Pinpoint the cell where the given text exists, returning its (X, Y) midpoint coordinate. 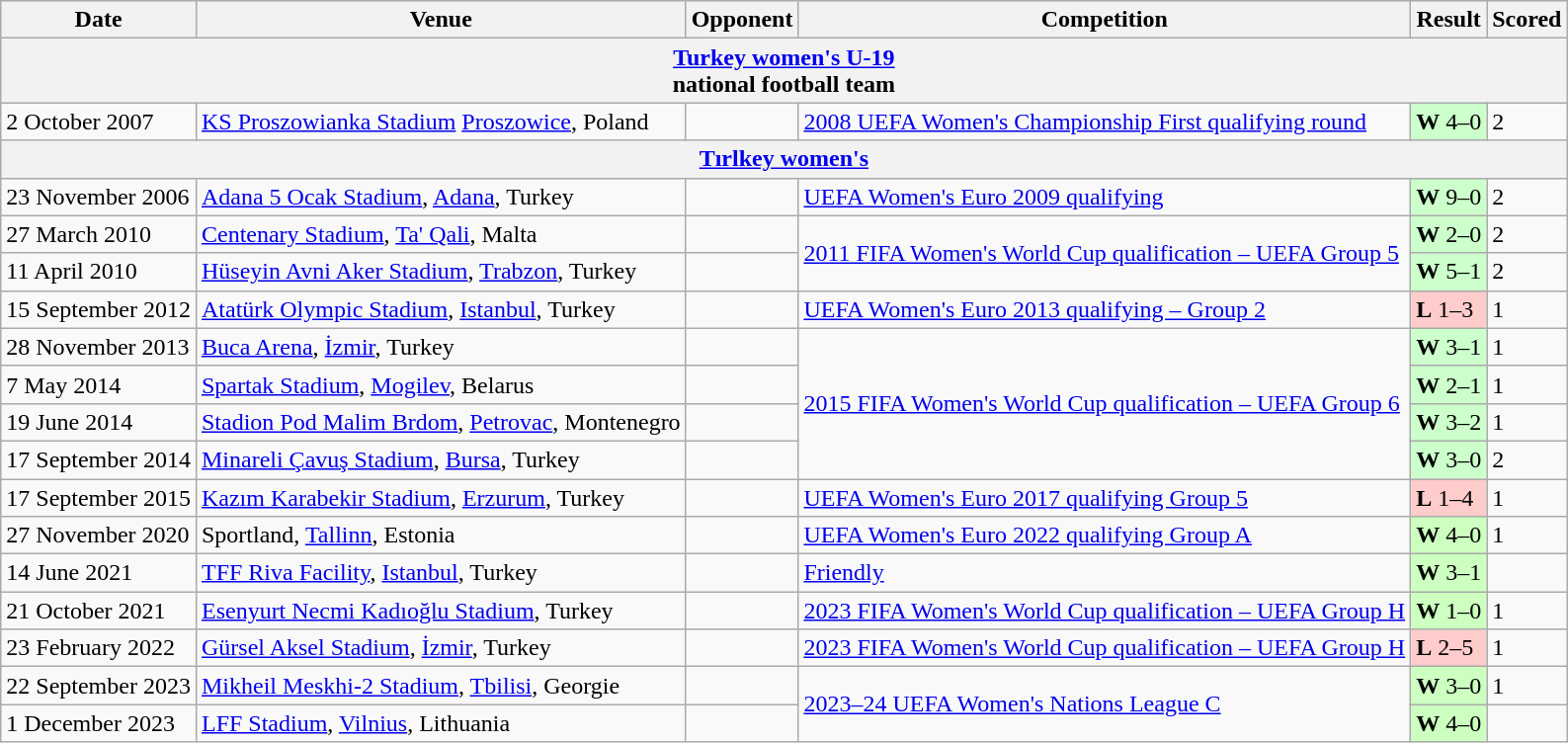
Esenyurt Necmi Kadıoğlu Stadium, Turkey (441, 611)
L 1–4 (1448, 497)
22 September 2023 (99, 686)
Kazım Karabekir Stadium, Erzurum, Turkey (441, 497)
UEFA Women's Euro 2022 qualifying Group A (1105, 536)
2008 UEFA Women's Championship First qualifying round (1105, 122)
UEFA Women's Euro 2013 qualifying – Group 2 (1105, 309)
Opponent (742, 20)
Venue (441, 20)
LFF Stadium, Vilnius, Lithuania (441, 723)
17 September 2015 (99, 497)
23 November 2006 (99, 197)
W 2–1 (1448, 384)
19 June 2014 (99, 422)
27 November 2020 (99, 536)
Stadion Pod Malim Brdom, Petrovac, Montenegro (441, 422)
L 1–3 (1448, 309)
21 October 2021 (99, 611)
UEFA Women's Euro 2009 qualifying (1105, 197)
Atatürk Olympic Stadium, Istanbul, Turkey (441, 309)
Sportland, Tallinn, Estonia (441, 536)
2015 FIFA Women's World Cup qualification – UEFA Group 6 (1105, 403)
Centenary Stadium, Ta' Qali, Malta (441, 234)
Minareli Çavuş Stadium, Bursa, Turkey (441, 459)
17 September 2014 (99, 459)
W 1–0 (1448, 611)
Buca Arena, İzmir, Turkey (441, 347)
Spartak Stadium, Mogilev, Belarus (441, 384)
W 3–2 (1448, 422)
Scored (1527, 20)
KS Proszowianka Stadium Proszowice, Poland (441, 122)
2023–24 UEFA Women's Nations League C (1105, 704)
2 October 2007 (99, 122)
Hüseyin Avni Aker Stadium, Trabzon, Turkey (441, 272)
Date (99, 20)
2011 FIFA Women's World Cup qualification – UEFA Group 5 (1105, 253)
Tırlkey women's (784, 159)
23 February 2022 (99, 648)
14 June 2021 (99, 573)
1 December 2023 (99, 723)
11 April 2010 (99, 272)
L 2–5 (1448, 648)
W 5–1 (1448, 272)
UEFA Women's Euro 2017 qualifying Group 5 (1105, 497)
W 2–0 (1448, 234)
Turkey women's U-19national football team (784, 71)
Mikheil Meskhi-2 Stadium, Tbilisi, Georgie (441, 686)
27 March 2010 (99, 234)
Friendly (1105, 573)
Adana 5 Ocak Stadium, Adana, Turkey (441, 197)
15 September 2012 (99, 309)
Gürsel Aksel Stadium, İzmir, Turkey (441, 648)
W 9–0 (1448, 197)
Result (1448, 20)
Competition (1105, 20)
28 November 2013 (99, 347)
7 May 2014 (99, 384)
TFF Riva Facility, Istanbul, Turkey (441, 573)
